Return the [x, y] coordinate for the center point of the cell that contains the specified text.  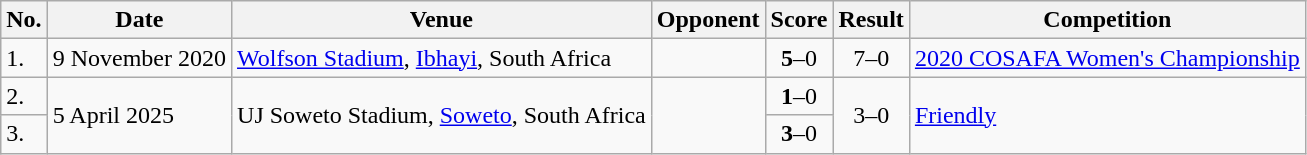
Friendly [1107, 115]
2020 COSAFA Women's Championship [1107, 58]
Opponent [708, 20]
Venue [442, 20]
1–0 [799, 96]
Wolfson Stadium, Ibhayi, South Africa [442, 58]
Score [799, 20]
Competition [1107, 20]
5 April 2025 [139, 115]
7–0 [871, 58]
No. [24, 20]
1. [24, 58]
Result [871, 20]
5–0 [799, 58]
2. [24, 96]
9 November 2020 [139, 58]
UJ Soweto Stadium, Soweto, South Africa [442, 115]
Date [139, 20]
3. [24, 134]
